Identify which cell holds the provided text, then report its [x, y] central coordinate. 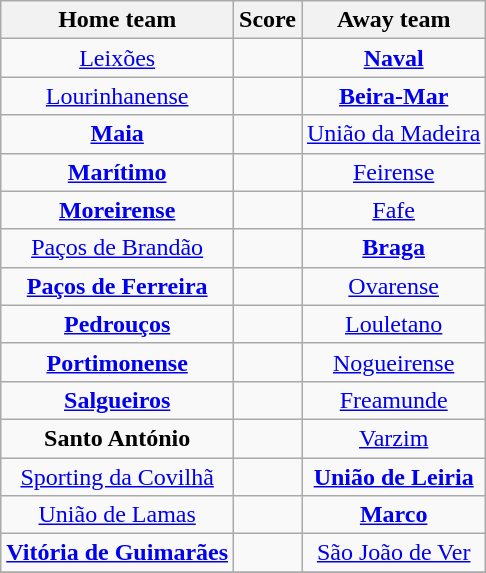
Salgueiros [118, 400]
Braga [394, 248]
Pedrouços [118, 324]
União de Lamas [118, 515]
Marítimo [118, 172]
Vitória de Guimarães [118, 553]
União de Leiria [394, 477]
Louletano [394, 324]
Score [268, 20]
Varzim [394, 438]
Leixões [118, 58]
Paços de Brandão [118, 248]
Moreirense [118, 210]
Santo António [118, 438]
Marco [394, 515]
Beira-Mar [394, 96]
Feirense [394, 172]
Sporting da Covilhã [118, 477]
Away team [394, 20]
Ovarense [394, 286]
Lourinhanense [118, 96]
Fafe [394, 210]
São João de Ver [394, 553]
Naval [394, 58]
Portimonense [118, 362]
União da Madeira [394, 134]
Nogueirense [394, 362]
Freamunde [394, 400]
Home team [118, 20]
Paços de Ferreira [118, 286]
Maia [118, 134]
